Output the (x, y) coordinate of the center of the cell containing the given text.  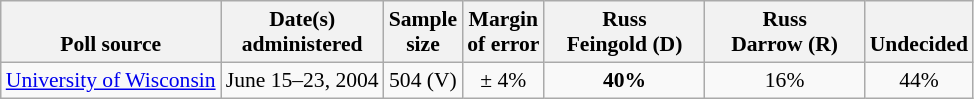
RussFeingold (D) (624, 32)
June 15–23, 2004 (302, 80)
Samplesize (423, 32)
Undecided (919, 32)
University of Wisconsin (111, 80)
Poll source (111, 32)
± 4% (503, 80)
RussDarrow (R) (785, 32)
44% (919, 80)
504 (V) (423, 80)
Marginof error (503, 32)
Date(s)administered (302, 32)
16% (785, 80)
40% (624, 80)
